Extract the (x, y) coordinate from the center of the cell holding the provided text.  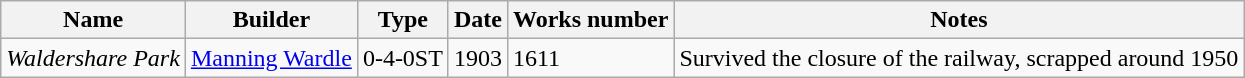
Builder (271, 20)
Date (478, 20)
Type (402, 20)
Works number (590, 20)
Notes (959, 20)
1611 (590, 58)
Waldershare Park (94, 58)
Survived the closure of the railway, scrapped around 1950 (959, 58)
Name (94, 20)
1903 (478, 58)
0-4-0ST (402, 58)
Manning Wardle (271, 58)
